Scan for the cell matching the given text and deliver its (x, y) coordinate at center. 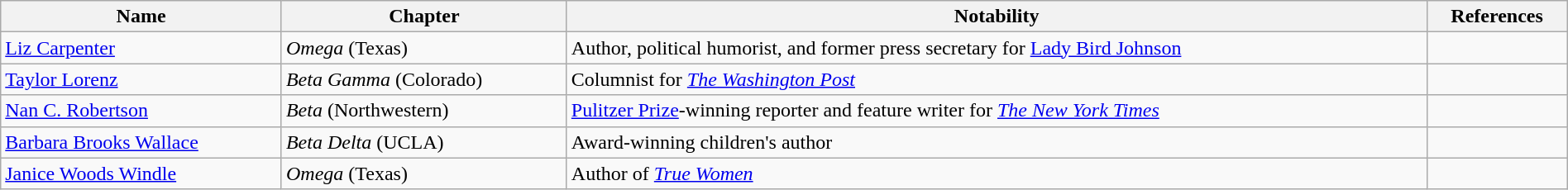
Janice Woods Windle (141, 173)
Columnist for The Washington Post (997, 79)
Name (141, 17)
Beta Delta (UCLA) (423, 142)
Chapter (423, 17)
Liz Carpenter (141, 48)
Beta Gamma (Colorado) (423, 79)
Pulitzer Prize-winning reporter and feature writer for The New York Times (997, 111)
Author of True Women (997, 173)
Taylor Lorenz (141, 79)
References (1497, 17)
Beta (Northwestern) (423, 111)
Award-winning children's author (997, 142)
Barbara Brooks Wallace (141, 142)
Nan C. Robertson (141, 111)
Notability (997, 17)
Author, political humorist, and former press secretary for Lady Bird Johnson (997, 48)
